Pinpoint the cell where the given text exists, returning its (X, Y) midpoint coordinate. 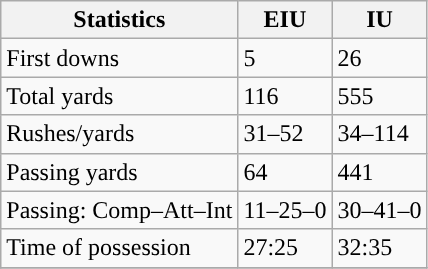
555 (380, 96)
32:35 (380, 248)
441 (380, 172)
27:25 (285, 248)
Statistics (120, 20)
Total yards (120, 96)
11–25–0 (285, 210)
64 (285, 172)
EIU (285, 20)
116 (285, 96)
30–41–0 (380, 210)
34–114 (380, 134)
Time of possession (120, 248)
IU (380, 20)
Passing yards (120, 172)
Rushes/yards (120, 134)
26 (380, 58)
5 (285, 58)
31–52 (285, 134)
First downs (120, 58)
Passing: Comp–Att–Int (120, 210)
